Determine the (x, y) coordinate at the center of the cell enclosing the given text.  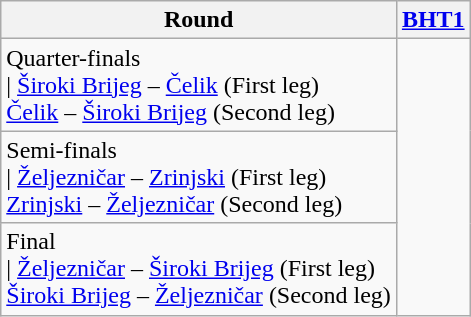
Semi-finals| Željezničar – Zrinjski (First leg)Zrinjski – Željezničar (Second leg) (199, 177)
Round (199, 20)
BHT1 (433, 20)
Quarter-finals| Široki Brijeg – Čelik (First leg)Čelik – Široki Brijeg (Second leg) (199, 85)
Final| Željezničar – Široki Brijeg (First leg)Široki Brijeg – Željezničar (Second leg) (199, 269)
